Return (x, y) of the center of cell containing provided text 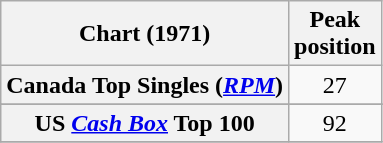
Chart (1971) (145, 34)
27 (335, 85)
US Cash Box Top 100 (145, 123)
Peakposition (335, 34)
92 (335, 123)
Canada Top Singles (RPM) (145, 85)
